Find where the given text appears and provide that cell's center as (x, y) coordinate. 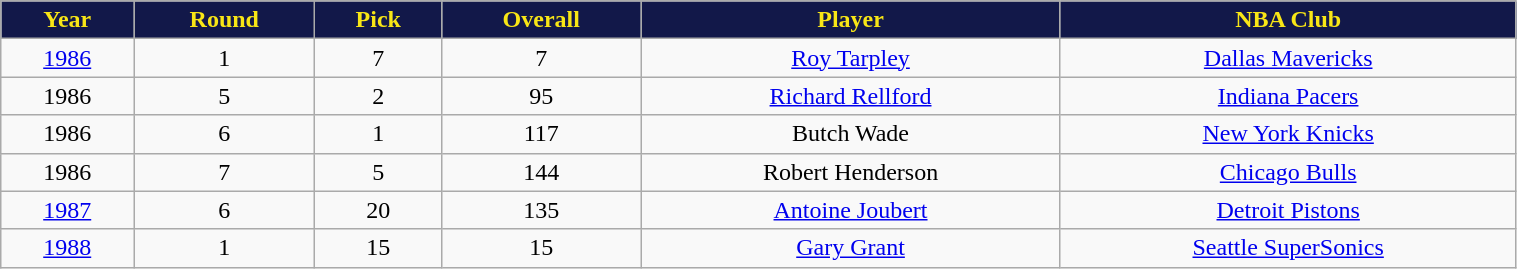
Gary Grant (851, 248)
NBA Club (1288, 20)
117 (542, 134)
Roy Tarpley (851, 58)
Detroit Pistons (1288, 210)
Robert Henderson (851, 172)
Richard Rellford (851, 96)
Dallas Mavericks (1288, 58)
Seattle SuperSonics (1288, 248)
Antoine Joubert (851, 210)
Butch Wade (851, 134)
Player (851, 20)
1987 (68, 210)
20 (378, 210)
Indiana Pacers (1288, 96)
1988 (68, 248)
Overall (542, 20)
Round (224, 20)
2 (378, 96)
Pick (378, 20)
144 (542, 172)
Year (68, 20)
Chicago Bulls (1288, 172)
New York Knicks (1288, 134)
135 (542, 210)
95 (542, 96)
